Return the (x, y) coordinate for the center point of the cell that contains the specified text.  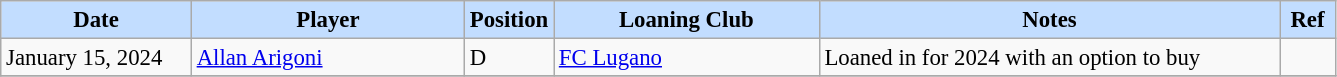
Ref (1308, 20)
FC Lugano (687, 58)
Player (328, 20)
Allan Arigoni (328, 58)
Position (508, 20)
Notes (1050, 20)
January 15, 2024 (96, 58)
Date (96, 20)
Loaned in for 2024 with an option to buy (1050, 58)
Loaning Club (687, 20)
D (508, 58)
